Pinpoint the cell where the given text exists, returning its (X, Y) midpoint coordinate. 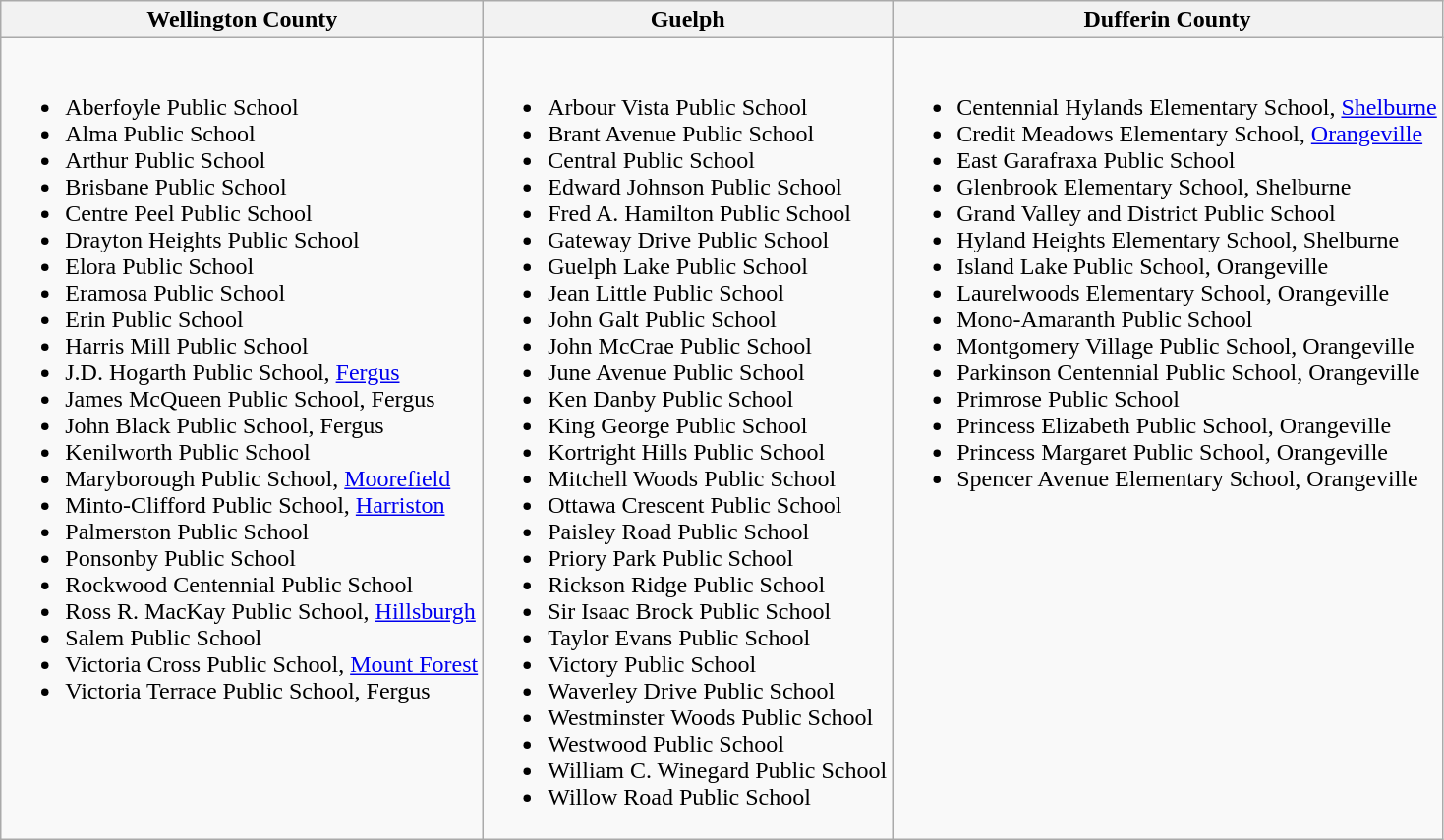
Dufferin County (1168, 20)
Wellington County (242, 20)
Guelph (688, 20)
